Scan for the cell matching the given text and deliver its (x, y) coordinate at center. 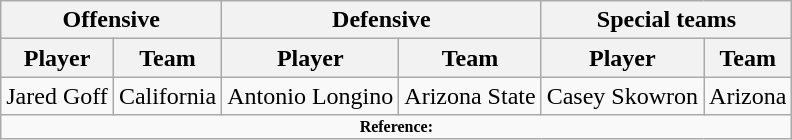
Arizona State (470, 96)
California (167, 96)
Offensive (112, 20)
Antonio Longino (310, 96)
Jared Goff (58, 96)
Special teams (666, 20)
Arizona (748, 96)
Reference: (396, 127)
Casey Skowron (622, 96)
Defensive (382, 20)
